For the text-containing cell, return its midpoint in [x, y] coordinate format. 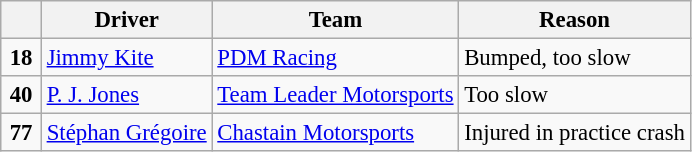
Jimmy Kite [126, 58]
40 [22, 95]
Too slow [574, 95]
PDM Racing [336, 58]
Bumped, too slow [574, 58]
77 [22, 133]
Team [336, 20]
P. J. Jones [126, 95]
Team Leader Motorsports [336, 95]
Injured in practice crash [574, 133]
Stéphan Grégoire [126, 133]
18 [22, 58]
Chastain Motorsports [336, 133]
Driver [126, 20]
Reason [574, 20]
